For the text-containing cell, return its midpoint in [x, y] coordinate format. 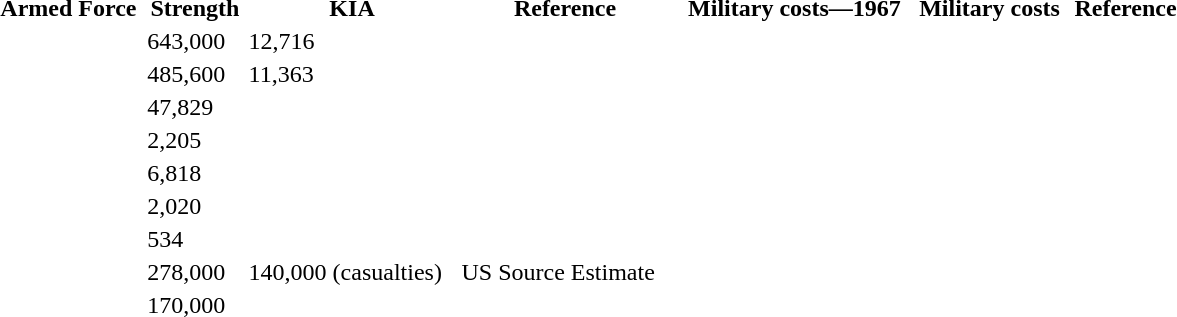
47,829 [195, 107]
140,000 (casualties) [352, 272]
2,205 [195, 140]
US Source Estimate [565, 272]
534 [195, 239]
12,716 [352, 41]
11,363 [352, 74]
6,818 [195, 173]
643,000 [195, 41]
485,600 [195, 74]
278,000 [195, 272]
2,020 [195, 206]
